Capture the cell that displays the provided text and extract its (x, y) central coordinate. 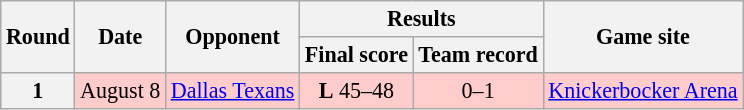
Date (120, 36)
L 45–48 (357, 90)
Results (422, 18)
Team record (478, 54)
August 8 (120, 90)
Final score (357, 54)
0–1 (478, 90)
Dallas Texans (233, 90)
Knickerbocker Arena (643, 90)
Opponent (233, 36)
Round (38, 36)
Game site (643, 36)
1 (38, 90)
